From the cell containing the given text, extract its center point as [x, y] coordinate. 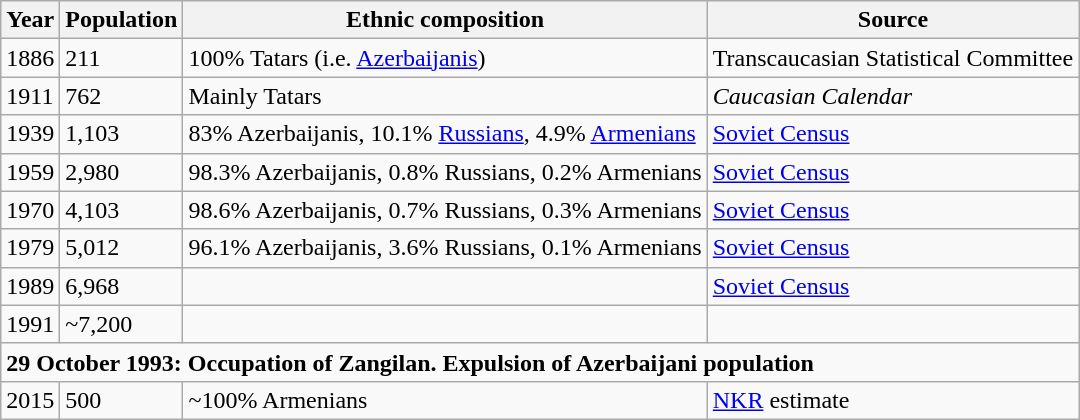
1939 [30, 134]
5,012 [122, 248]
1979 [30, 248]
Caucasian Calendar [892, 96]
1911 [30, 96]
83% Azerbaijanis, 10.1% Russians, 4.9% Armenians [445, 134]
6,968 [122, 286]
Mainly Tatars [445, 96]
1989 [30, 286]
1886 [30, 58]
2,980 [122, 172]
Year [30, 20]
NKR estimate [892, 400]
Ethnic composition [445, 20]
211 [122, 58]
98.3% Azerbaijanis, 0.8% Russians, 0.2% Armenians [445, 172]
4,103 [122, 210]
500 [122, 400]
~7,200 [122, 324]
1,103 [122, 134]
2015 [30, 400]
Population [122, 20]
1970 [30, 210]
Source [892, 20]
1991 [30, 324]
Transcaucasian Statistical Committee [892, 58]
1959 [30, 172]
29 October 1993: Occupation of Zangilan. Expulsion of Azerbaijani population [540, 362]
762 [122, 96]
98.6% Azerbaijanis, 0.7% Russians, 0.3% Armenians [445, 210]
96.1% Azerbaijanis, 3.6% Russians, 0.1% Armenians [445, 248]
~100% Armenians [445, 400]
100% Tatars (i.e. Azerbaijanis) [445, 58]
